Return the (x, y) coordinate for the center point of the cell that contains the specified text.  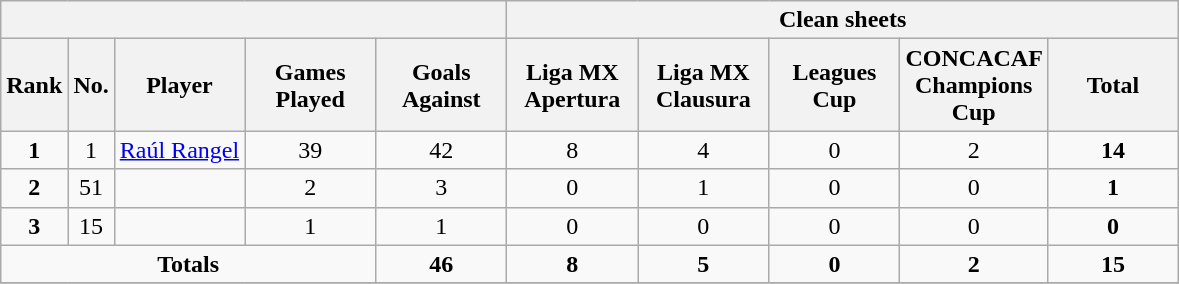
Games Played (310, 85)
Raúl Rangel (179, 150)
No. (91, 85)
CONCACAF Champions Cup (974, 85)
Goals Against (442, 85)
39 (310, 150)
Totals (188, 264)
Clean sheets (843, 20)
46 (442, 264)
14 (1112, 150)
4 (704, 150)
Player (179, 85)
Total (1112, 85)
Rank (34, 85)
5 (704, 264)
42 (442, 150)
51 (91, 188)
Liga MX Apertura (572, 85)
Liga MX Clausura (704, 85)
Leagues Cup (834, 85)
